Output the [x, y] coordinate of the center of the cell containing the given text.  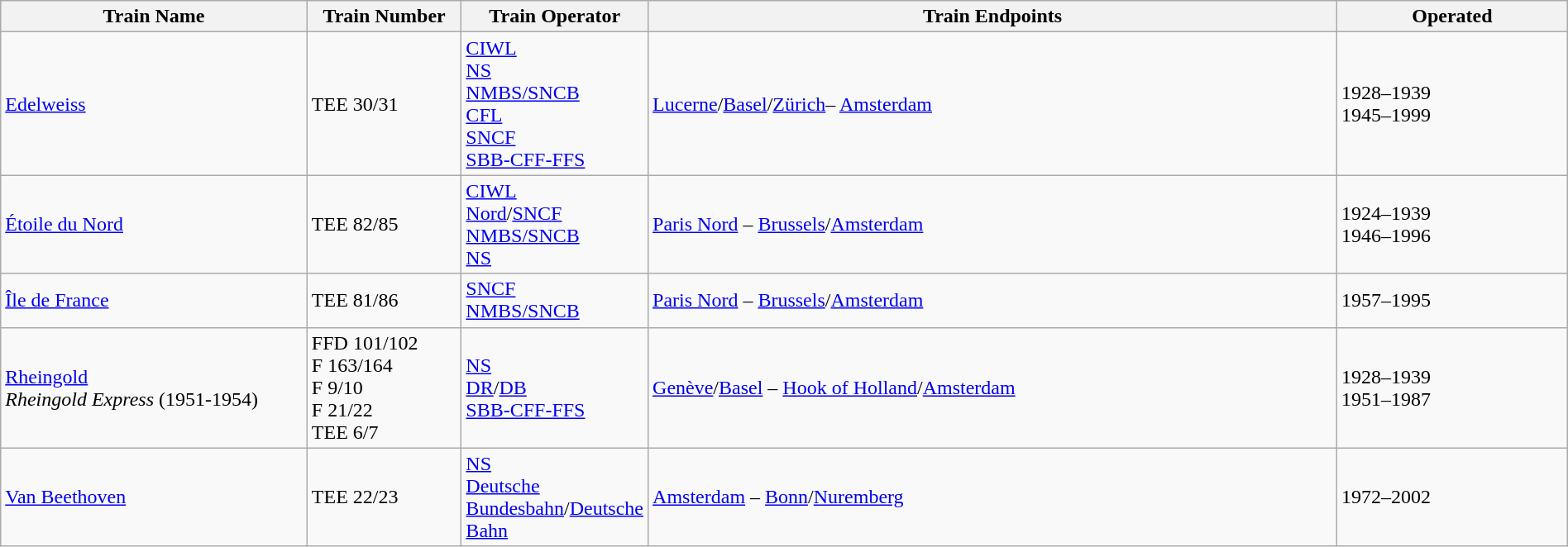
Amsterdam – Bonn/Nuremberg [992, 497]
Île de France [154, 301]
Train Number [384, 17]
Étoile du Nord [154, 225]
FFD 101/102 F 163/164 F 9/10 F 21/22 TEE 6/7 [384, 388]
Train Name [154, 17]
1924–1939 1946–1996 [1452, 225]
TEE 82/85 [384, 225]
1928–1939 1951–1987 [1452, 388]
1957–1995 [1452, 301]
Rheingold Rheingold Express (1951-1954) [154, 388]
TEE 30/31 [384, 104]
Genève/Basel – Hook of Holland/Amsterdam [992, 388]
Operated [1452, 17]
NS Deutsche Bundesbahn/Deutsche Bahn [555, 497]
NS DR/DB SBB-CFF-FFS [555, 388]
Train Operator [555, 17]
Edelweiss [154, 104]
Van Beethoven [154, 497]
1972–2002 [1452, 497]
TEE 81/86 [384, 301]
Train Endpoints [992, 17]
CIWL Nord/SNCF NMBS/SNCB NS [555, 225]
TEE 22/23 [384, 497]
1928–1939 1945–1999 [1452, 104]
SNCF NMBS/SNCB [555, 301]
Lucerne/Basel/Zürich– Amsterdam [992, 104]
CIWL NS NMBS/SNCB CFL SNCF SBB-CFF-FFS [555, 104]
